Determine the (x, y) coordinate at the center of the cell enclosing the given text.  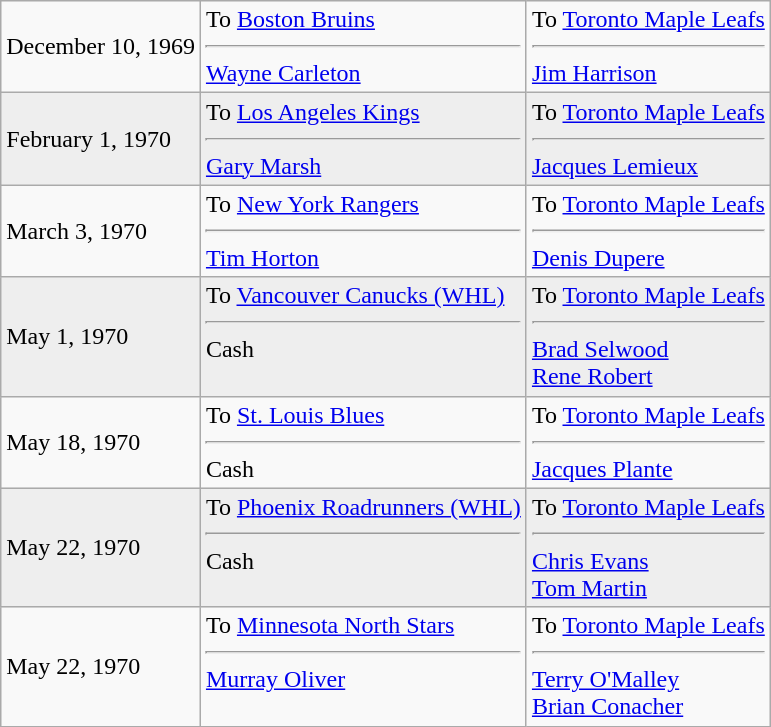
To Toronto Maple LeafsChris Evans Tom Martin (648, 548)
To Vancouver Canucks (WHL)Cash (363, 336)
To New York RangersTim Horton (363, 231)
To Minnesota North StarsMurray Oliver (363, 666)
To Phoenix Roadrunners (WHL)Cash (363, 548)
February 1, 1970 (101, 139)
May 18, 1970 (101, 442)
To Toronto Maple LeafsJacques Plante (648, 442)
To Toronto Maple LeafsJim Harrison (648, 47)
March 3, 1970 (101, 231)
To Toronto Maple LeafsBrad Selwood Rene Robert (648, 336)
To Boston BruinsWayne Carleton (363, 47)
To Toronto Maple LeafsDenis Dupere (648, 231)
To Los Angeles KingsGary Marsh (363, 139)
December 10, 1969 (101, 47)
To St. Louis BluesCash (363, 442)
May 1, 1970 (101, 336)
To Toronto Maple LeafsJacques Lemieux (648, 139)
To Toronto Maple LeafsTerry O'Malley Brian Conacher (648, 666)
